Search for the cell housing the specified text and yield its [x, y] center coordinate. 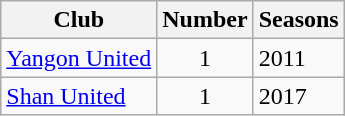
2017 [298, 96]
Yangon United [79, 58]
2011 [298, 58]
Seasons [298, 20]
Club [79, 20]
Number [205, 20]
Shan United [79, 96]
